Scan for the cell matching the given text and deliver its [X, Y] coordinate at center. 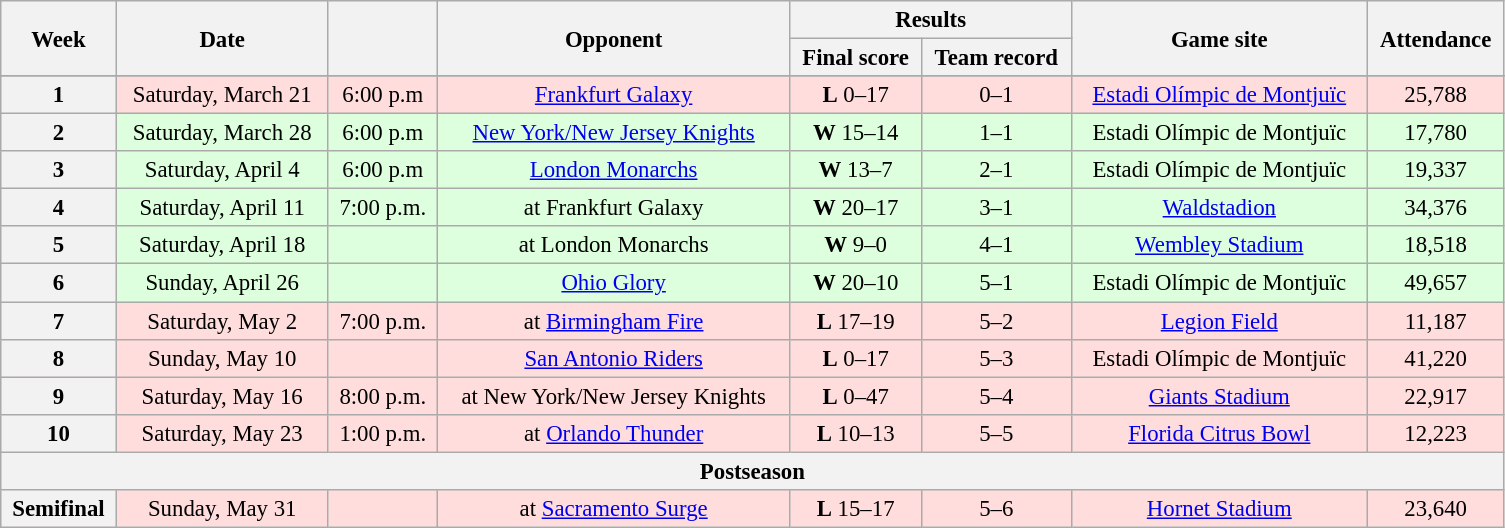
San Antonio Riders [614, 358]
W 13–7 [856, 170]
L 17–19 [856, 321]
18,518 [1436, 245]
5–3 [996, 358]
L 15–17 [856, 509]
Final score [856, 58]
2–1 [996, 170]
Ohio Glory [614, 283]
12,223 [1436, 433]
W 20–10 [856, 283]
Legion Field [1219, 321]
W 20–17 [856, 208]
Saturday, May 23 [222, 433]
W 15–14 [856, 133]
Week [58, 38]
Saturday, May 2 [222, 321]
5–2 [996, 321]
at London Monarchs [614, 245]
8 [58, 358]
4 [58, 208]
London Monarchs [614, 170]
25,788 [1436, 95]
5–5 [996, 433]
Sunday, May 31 [222, 509]
Attendance [1436, 38]
at Sacramento Surge [614, 509]
8:00 p.m. [382, 396]
Saturday, March 21 [222, 95]
at Orlando Thunder [614, 433]
1–1 [996, 133]
Waldstadion [1219, 208]
Saturday, April 18 [222, 245]
0–1 [996, 95]
17,780 [1436, 133]
Team record [996, 58]
Game site [1219, 38]
Semifinal [58, 509]
Hornet Stadium [1219, 509]
1:00 p.m. [382, 433]
Results [930, 20]
Frankfurt Galaxy [614, 95]
Postseason [752, 471]
49,657 [1436, 283]
9 [58, 396]
Sunday, April 26 [222, 283]
Florida Citrus Bowl [1219, 433]
5 [58, 245]
at Frankfurt Galaxy [614, 208]
Saturday, May 16 [222, 396]
7 [58, 321]
34,376 [1436, 208]
1 [58, 95]
Date [222, 38]
at Birmingham Fire [614, 321]
Wembley Stadium [1219, 245]
22,917 [1436, 396]
19,337 [1436, 170]
L 10–13 [856, 433]
Opponent [614, 38]
2 [58, 133]
3 [58, 170]
Sunday, May 10 [222, 358]
5–1 [996, 283]
3–1 [996, 208]
5–6 [996, 509]
W 9–0 [856, 245]
Saturday, March 28 [222, 133]
L 0–47 [856, 396]
4–1 [996, 245]
5–4 [996, 396]
10 [58, 433]
6 [58, 283]
at New York/New Jersey Knights [614, 396]
Saturday, April 4 [222, 170]
41,220 [1436, 358]
11,187 [1436, 321]
Saturday, April 11 [222, 208]
23,640 [1436, 509]
New York/New Jersey Knights [614, 133]
Giants Stadium [1219, 396]
